Determine the [x, y] coordinate at the center of the cell enclosing the given text.  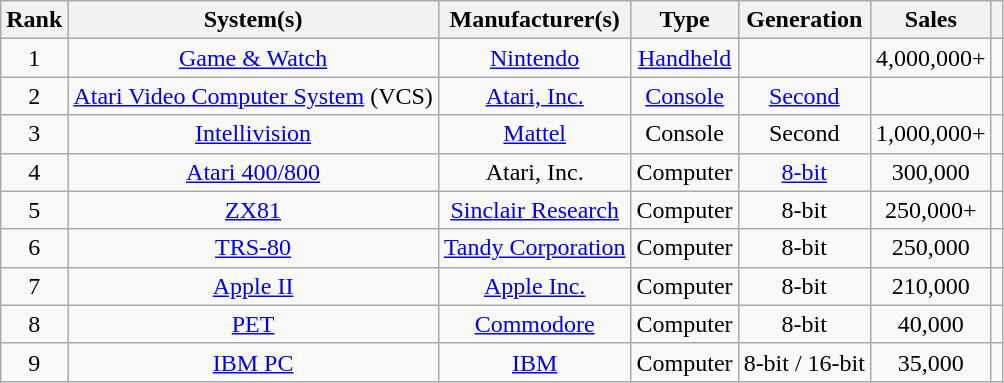
250,000+ [930, 210]
4,000,000+ [930, 58]
7 [34, 286]
System(s) [253, 20]
Intellivision [253, 134]
IBM [534, 362]
Atari Video Computer System (VCS) [253, 96]
300,000 [930, 172]
4 [34, 172]
Atari 400/800 [253, 172]
Apple Inc. [534, 286]
Game & Watch [253, 58]
Commodore [534, 324]
Sinclair Research [534, 210]
Mattel [534, 134]
Nintendo [534, 58]
8-bit / 16-bit [804, 362]
Apple II [253, 286]
250,000 [930, 248]
Type [684, 20]
8 [34, 324]
1,000,000+ [930, 134]
3 [34, 134]
Handheld [684, 58]
Generation [804, 20]
9 [34, 362]
ZX81 [253, 210]
1 [34, 58]
35,000 [930, 362]
5 [34, 210]
PET [253, 324]
Manufacturer(s) [534, 20]
210,000 [930, 286]
Tandy Corporation [534, 248]
6 [34, 248]
40,000 [930, 324]
2 [34, 96]
Rank [34, 20]
Sales [930, 20]
TRS-80 [253, 248]
IBM PC [253, 362]
